For the text-containing cell, return its midpoint in [X, Y] coordinate format. 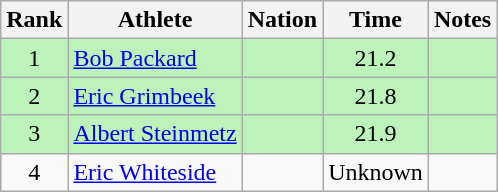
Rank [34, 20]
21.8 [376, 96]
Eric Whiteside [155, 172]
Time [376, 20]
3 [34, 134]
Notes [462, 20]
Eric Grimbeek [155, 96]
4 [34, 172]
Albert Steinmetz [155, 134]
Unknown [376, 172]
21.2 [376, 58]
Bob Packard [155, 58]
Athlete [155, 20]
2 [34, 96]
21.9 [376, 134]
1 [34, 58]
Nation [282, 20]
